Scan for the cell matching the given text and deliver its (x, y) coordinate at center. 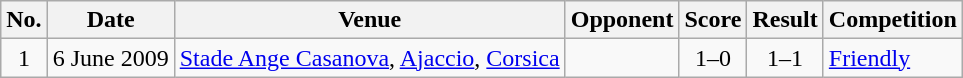
Opponent (622, 20)
No. (24, 20)
Stade Ange Casanova, Ajaccio, Corsica (370, 58)
1–1 (785, 58)
Venue (370, 20)
1 (24, 58)
Result (785, 20)
Score (713, 20)
Competition (892, 20)
1–0 (713, 58)
Friendly (892, 58)
6 June 2009 (110, 58)
Date (110, 20)
